Output the (x, y) coordinate of the center of the cell containing the given text.  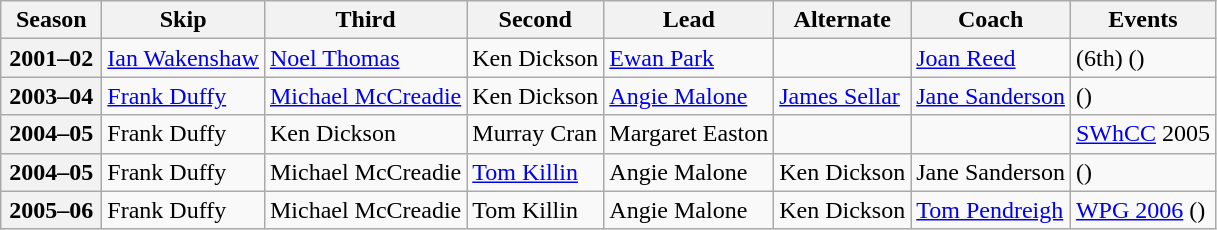
(6th) () (1142, 58)
Tom Pendreigh (991, 210)
2005–06 (52, 210)
Second (536, 20)
James Sellar (842, 96)
Noel Thomas (365, 58)
Ewan Park (689, 58)
Events (1142, 20)
2001–02 (52, 58)
Season (52, 20)
SWhCC 2005 (1142, 134)
Alternate (842, 20)
2003–04 (52, 96)
Ian Wakenshaw (184, 58)
Coach (991, 20)
Skip (184, 20)
Joan Reed (991, 58)
WPG 2006 () (1142, 210)
Lead (689, 20)
Third (365, 20)
Murray Cran (536, 134)
Margaret Easton (689, 134)
